Identify which cell holds the provided text, then report its (X, Y) central coordinate. 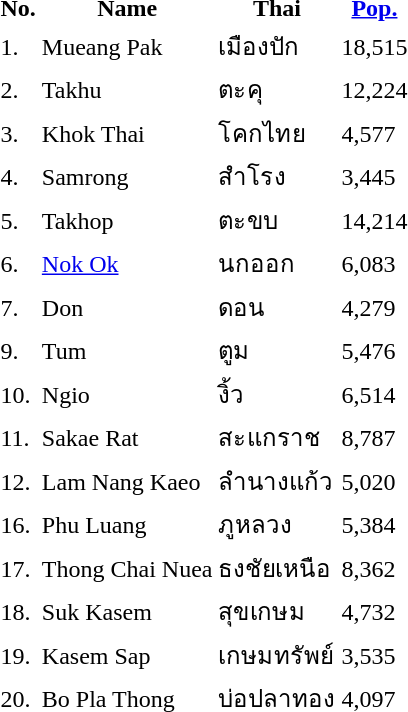
Kasem Sap (127, 655)
Sakae Rat (127, 438)
Thong Chai Nuea (127, 568)
Suk Kasem (127, 612)
Mueang Pak (127, 46)
งิ้ว (277, 394)
ตะคุ (277, 90)
โคกไทย (277, 133)
Phu Luang (127, 524)
Don (127, 307)
สะแกราช (277, 438)
ธงชัยเหนือ (277, 568)
ดอน (277, 307)
Tum (127, 350)
นกออก (277, 264)
ลำนางแก้ว (277, 481)
Khok Thai (127, 133)
Ngio (127, 394)
Nok Ok (127, 264)
ตะขบ (277, 220)
ตูม (277, 350)
สุขเกษม (277, 612)
เมืองปัก (277, 46)
Samrong (127, 176)
Lam Nang Kaeo (127, 481)
Takhu (127, 90)
เกษมทรัพย์ (277, 655)
Takhop (127, 220)
สำโรง (277, 176)
ภูหลวง (277, 524)
